Capture the cell that displays the provided text and extract its (x, y) central coordinate. 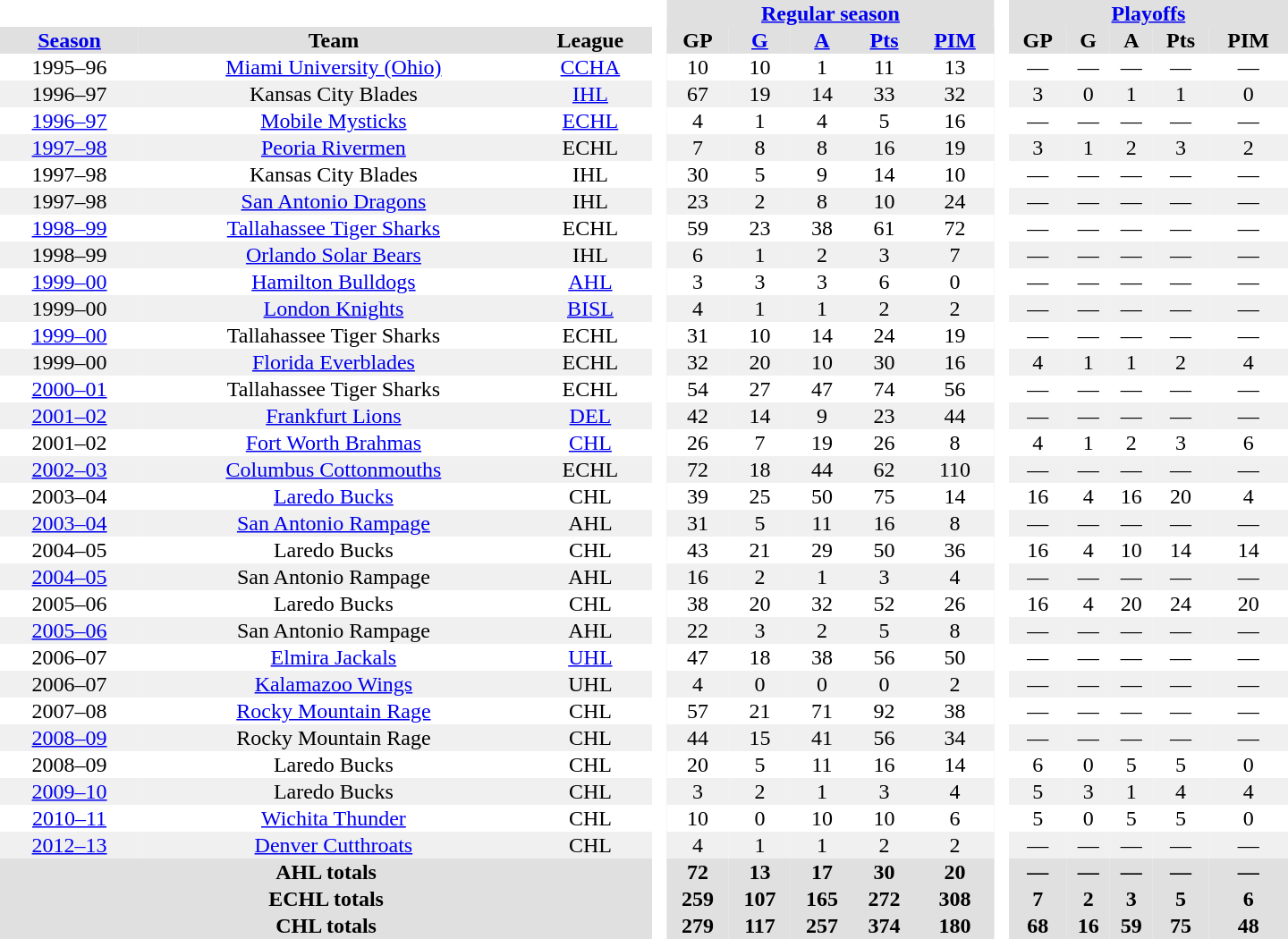
2010–11 (70, 818)
374 (885, 926)
San Antonio Dragons (334, 201)
92 (885, 711)
Regular season (830, 13)
48 (1249, 926)
42 (698, 416)
Frankfurt Lions (334, 416)
33 (885, 94)
43 (698, 550)
68 (1038, 926)
DEL (590, 416)
71 (822, 711)
36 (955, 550)
67 (698, 94)
2002–03 (70, 469)
279 (698, 926)
Elmira Jackals (334, 657)
CHL totals (326, 926)
ECHL totals (326, 899)
41 (822, 738)
272 (885, 899)
180 (955, 926)
Playoffs (1148, 13)
London Knights (334, 309)
Mobile Mysticks (334, 121)
57 (698, 711)
27 (760, 389)
74 (885, 389)
2007–08 (70, 711)
165 (822, 899)
2009–10 (70, 791)
2012–13 (70, 845)
Wichita Thunder (334, 818)
25 (760, 496)
39 (698, 496)
AHL totals (326, 872)
League (590, 40)
Denver Cutthroats (334, 845)
BISL (590, 309)
Orlando Solar Bears (334, 255)
257 (822, 926)
Hamilton Bulldogs (334, 282)
17 (822, 872)
Miami University (Ohio) (334, 67)
62 (885, 469)
34 (955, 738)
Kalamazoo Wings (334, 684)
61 (885, 228)
Florida Everblades (334, 362)
54 (698, 389)
22 (698, 630)
Fort Worth Brahmas (334, 443)
2000–01 (70, 389)
52 (885, 604)
Season (70, 40)
15 (760, 738)
110 (955, 469)
308 (955, 899)
CCHA (590, 67)
117 (760, 926)
107 (760, 899)
29 (822, 550)
Peoria Rivermen (334, 148)
259 (698, 899)
1995–96 (70, 67)
Columbus Cottonmouths (334, 469)
Team (334, 40)
